From the cell containing the given text, extract its center point as [x, y] coordinate. 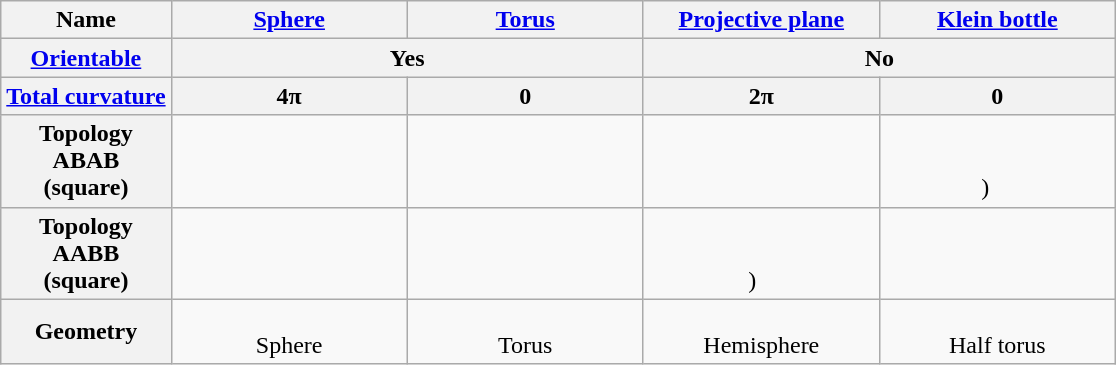
Half torus [997, 332]
Geometry [86, 332]
TopologyAABB(square) [86, 253]
TopologyABAB(square) [86, 161]
Hemisphere [761, 332]
Klein bottle [997, 20]
Name [86, 20]
Projective plane [761, 20]
Total curvature [86, 96]
Orientable [86, 58]
Yes [407, 58]
2π [761, 96]
No [879, 58]
4π [289, 96]
